Determine the (X, Y) coordinate at the center of the cell enclosing the given text.  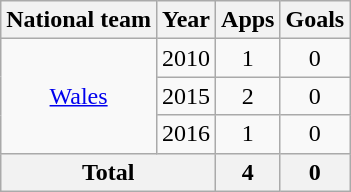
2015 (186, 96)
Apps (248, 20)
Goals (315, 20)
Total (108, 172)
2 (248, 96)
National team (79, 20)
Year (186, 20)
2010 (186, 58)
4 (248, 172)
2016 (186, 134)
Wales (79, 96)
